Locate the cell with the specified text and output its (X, Y) center coordinate. 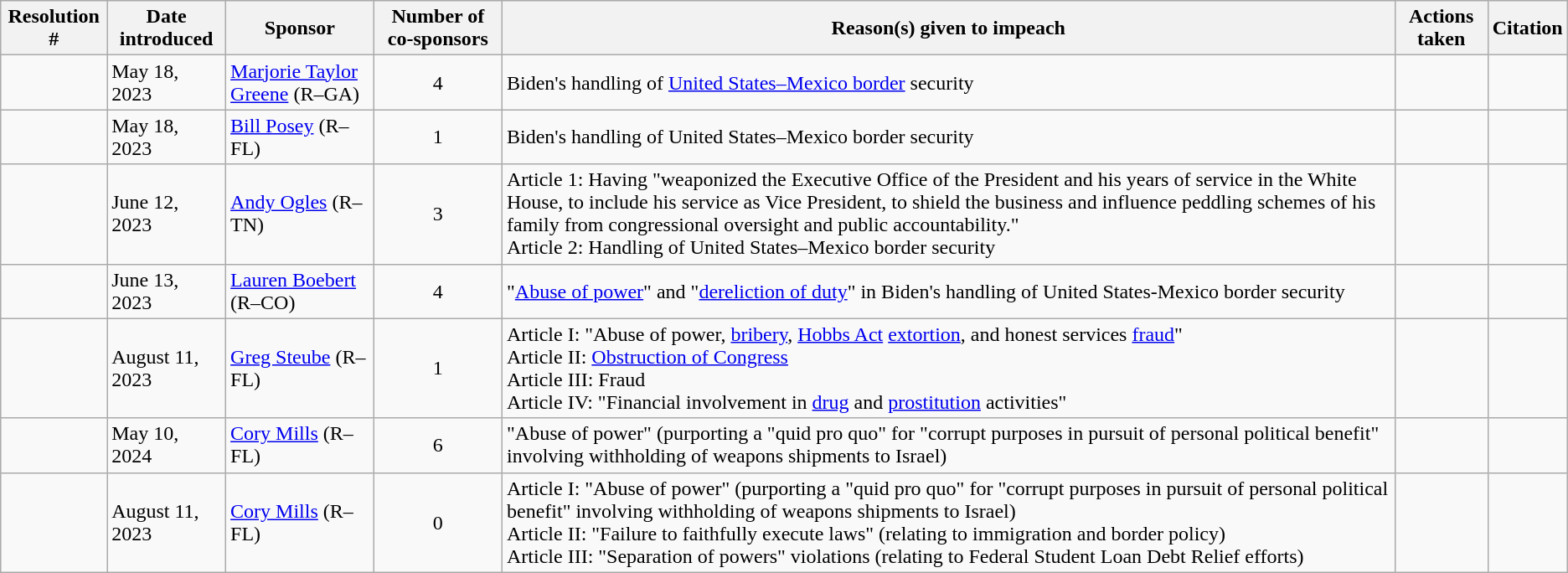
May 10, 2024 (167, 446)
0 (437, 523)
"Abuse of power" and "dereliction of duty" in Biden's handling of United States-Mexico border security (948, 292)
Date introduced (167, 28)
Actions taken (1441, 28)
3 (437, 214)
Reason(s) given to impeach (948, 28)
Resolution # (54, 28)
Number of co-sponsors (437, 28)
Citation (1528, 28)
Andy Ogles (R–TN) (300, 214)
Marjorie Taylor Greene (R–GA) (300, 82)
Lauren Boebert (R–CO) (300, 292)
June 12, 2023 (167, 214)
June 13, 2023 (167, 292)
Bill Posey (R–FL) (300, 137)
Greg Steube (R–FL) (300, 369)
Sponsor (300, 28)
6 (437, 446)
